For the text-containing cell, return its midpoint in (x, y) coordinate format. 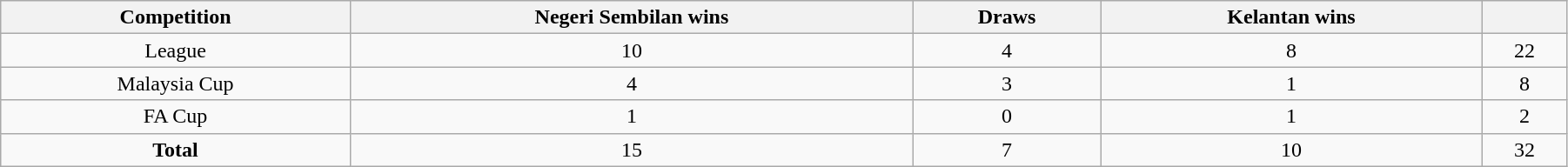
Kelantan wins (1291, 17)
Total (176, 150)
3 (1008, 83)
Malaysia Cup (176, 83)
2 (1524, 117)
Draws (1008, 17)
League (176, 50)
22 (1524, 50)
15 (632, 150)
7 (1008, 150)
0 (1008, 117)
Competition (176, 17)
32 (1524, 150)
Negeri Sembilan wins (632, 17)
FA Cup (176, 117)
